Find where the given text appears and provide that cell's center as [x, y] coordinate. 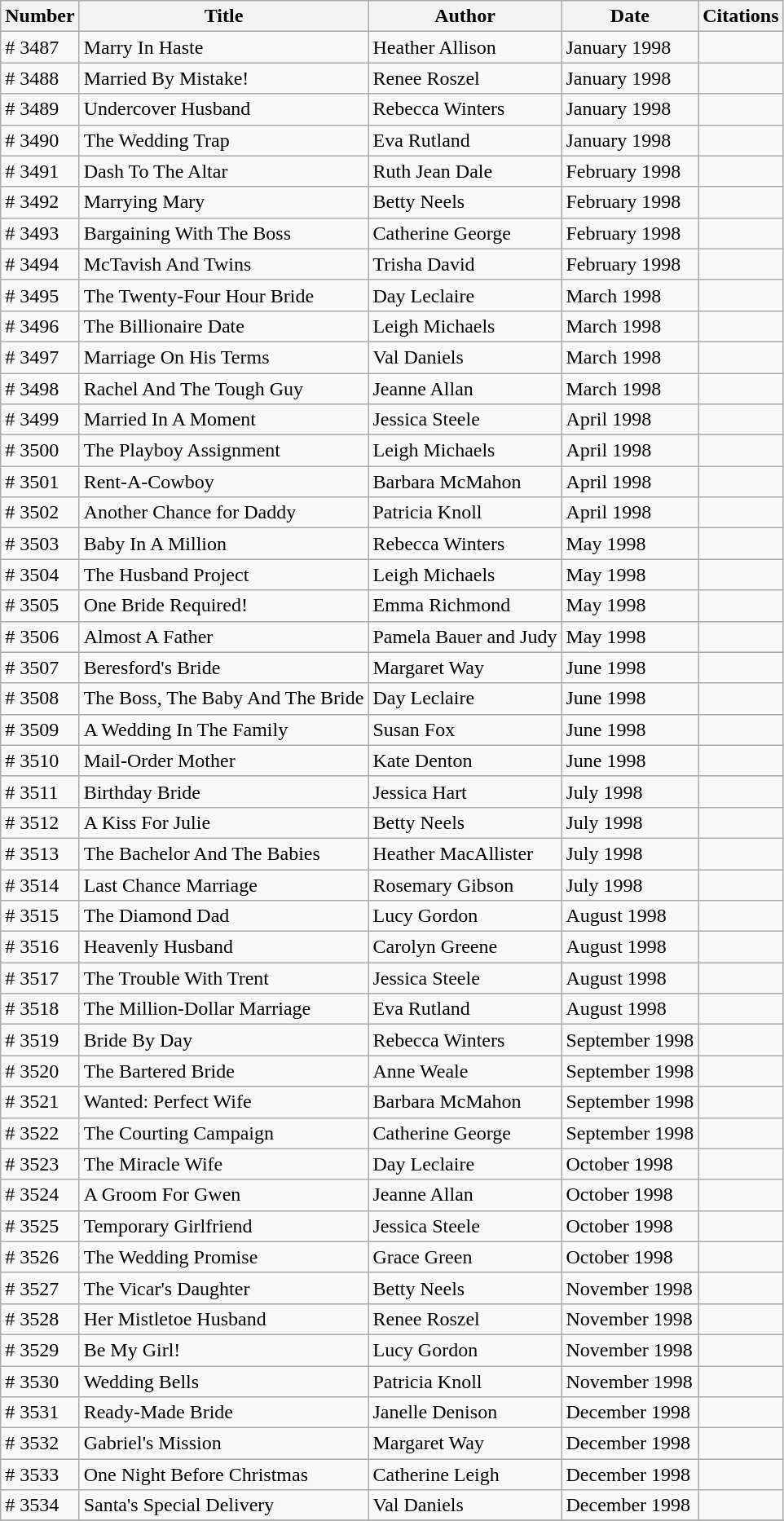
# 3527 [40, 1288]
Jessica Hart [465, 791]
# 3533 [40, 1475]
Marriage On His Terms [223, 357]
The Boss, The Baby And The Bride [223, 699]
The Playboy Assignment [223, 451]
Heather MacAllister [465, 853]
Trisha David [465, 264]
# 3500 [40, 451]
# 3491 [40, 171]
The Courting Campaign [223, 1133]
Another Chance for Daddy [223, 513]
The Bachelor And The Babies [223, 853]
Wanted: Perfect Wife [223, 1102]
# 3497 [40, 357]
Number [40, 16]
# 3498 [40, 389]
# 3532 [40, 1444]
Undercover Husband [223, 109]
# 3505 [40, 606]
# 3502 [40, 513]
The Billionaire Date [223, 326]
Date [630, 16]
The Diamond Dad [223, 916]
# 3488 [40, 78]
# 3517 [40, 978]
Rosemary Gibson [465, 884]
Susan Fox [465, 730]
A Kiss For Julie [223, 822]
# 3503 [40, 544]
Kate Denton [465, 760]
# 3494 [40, 264]
# 3487 [40, 47]
Temporary Girlfriend [223, 1226]
# 3493 [40, 233]
# 3496 [40, 326]
# 3518 [40, 1009]
Anne Weale [465, 1071]
Carolyn Greene [465, 947]
Birthday Bride [223, 791]
Bargaining With The Boss [223, 233]
Gabriel's Mission [223, 1444]
Wedding Bells [223, 1382]
Santa's Special Delivery [223, 1506]
# 3520 [40, 1071]
# 3522 [40, 1133]
Baby In A Million [223, 544]
# 3524 [40, 1195]
# 3528 [40, 1319]
# 3507 [40, 668]
The Wedding Trap [223, 140]
# 3490 [40, 140]
McTavish And Twins [223, 264]
Mail-Order Mother [223, 760]
# 3511 [40, 791]
# 3529 [40, 1350]
The Wedding Promise [223, 1257]
Ruth Jean Dale [465, 171]
# 3526 [40, 1257]
# 3501 [40, 482]
Rent-A-Cowboy [223, 482]
# 3521 [40, 1102]
# 3504 [40, 575]
The Vicar's Daughter [223, 1288]
Beresford's Bride [223, 668]
# 3534 [40, 1506]
Married In A Moment [223, 420]
The Twenty-Four Hour Bride [223, 295]
# 3523 [40, 1164]
Heather Allison [465, 47]
# 3530 [40, 1382]
# 3492 [40, 202]
# 3531 [40, 1413]
One Night Before Christmas [223, 1475]
Almost A Father [223, 637]
Janelle Denison [465, 1413]
Bride By Day [223, 1040]
# 3519 [40, 1040]
# 3515 [40, 916]
Author [465, 16]
# 3510 [40, 760]
Catherine Leigh [465, 1475]
The Husband Project [223, 575]
# 3489 [40, 109]
# 3525 [40, 1226]
Title [223, 16]
One Bride Required! [223, 606]
Heavenly Husband [223, 947]
Marrying Mary [223, 202]
The Bartered Bride [223, 1071]
# 3499 [40, 420]
Ready-Made Bride [223, 1413]
The Million-Dollar Marriage [223, 1009]
# 3512 [40, 822]
A Groom For Gwen [223, 1195]
# 3513 [40, 853]
Grace Green [465, 1257]
Dash To The Altar [223, 171]
# 3495 [40, 295]
The Miracle Wife [223, 1164]
Her Mistletoe Husband [223, 1319]
# 3509 [40, 730]
# 3514 [40, 884]
# 3508 [40, 699]
# 3506 [40, 637]
Citations [741, 16]
The Trouble With Trent [223, 978]
# 3516 [40, 947]
Rachel And The Tough Guy [223, 389]
A Wedding In The Family [223, 730]
Last Chance Marriage [223, 884]
Be My Girl! [223, 1350]
Marry In Haste [223, 47]
Pamela Bauer and Judy [465, 637]
Married By Mistake! [223, 78]
Emma Richmond [465, 606]
